Capture the cell that displays the provided text and extract its [X, Y] central coordinate. 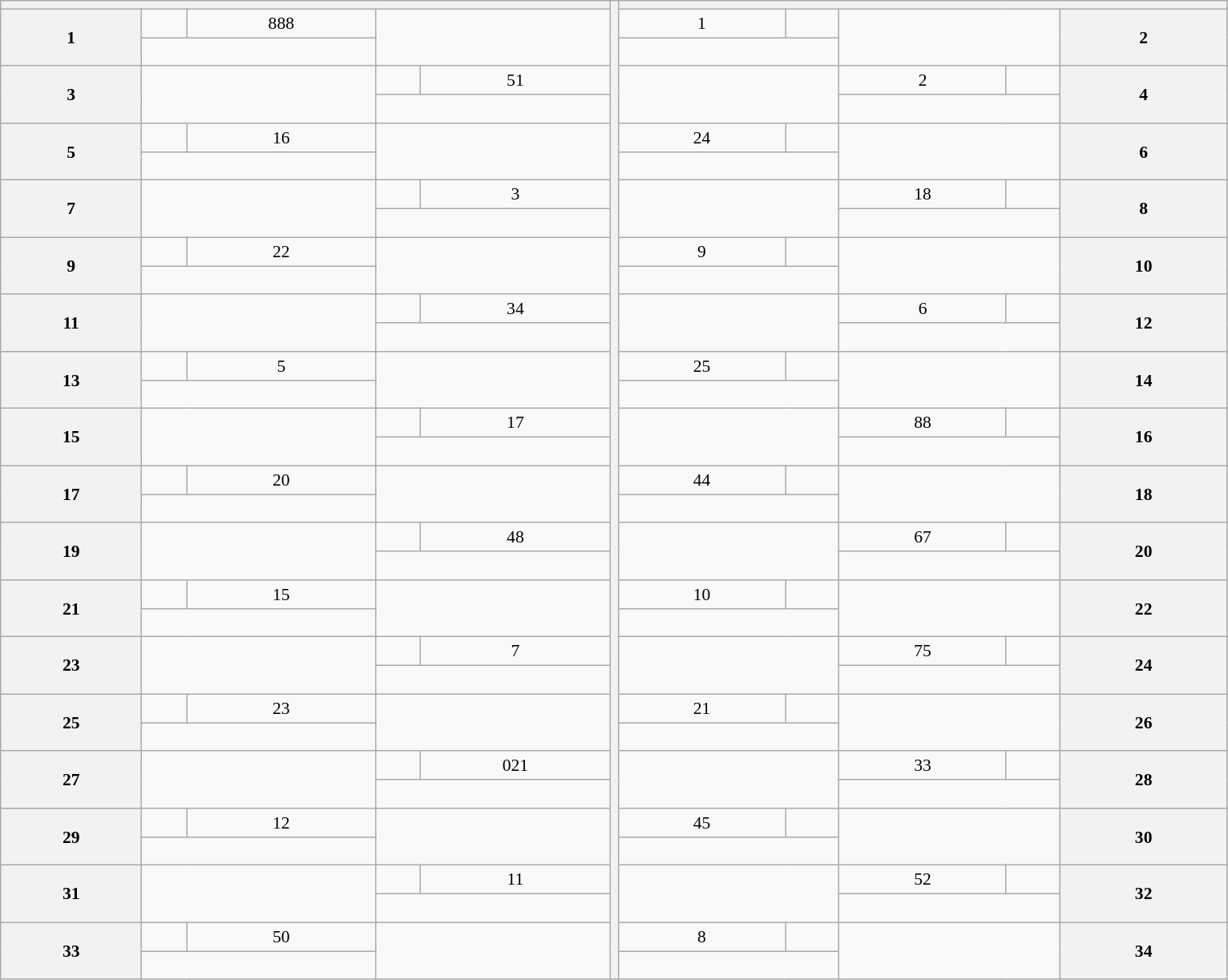
50 [281, 937]
13 [71, 380]
51 [515, 81]
29 [71, 837]
30 [1143, 837]
021 [515, 766]
19 [71, 551]
888 [281, 23]
67 [923, 538]
14 [1143, 380]
48 [515, 538]
52 [923, 880]
88 [923, 423]
75 [923, 651]
31 [71, 894]
44 [702, 480]
32 [1143, 894]
45 [702, 823]
4 [1143, 95]
28 [1143, 780]
27 [71, 780]
26 [1143, 723]
